From the cell containing the given text, extract its center point as (X, Y) coordinate. 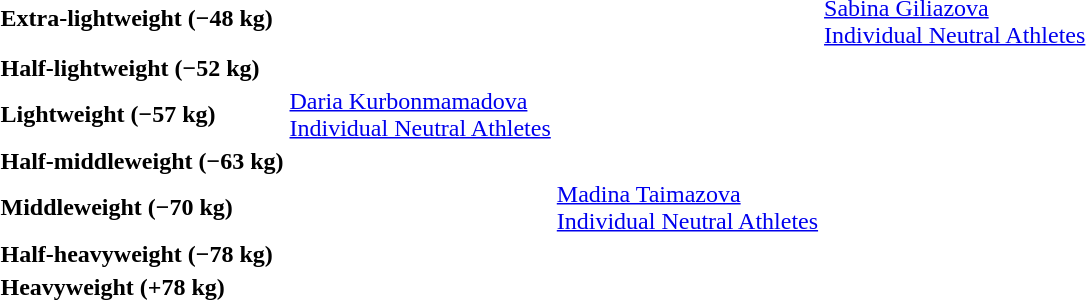
Madina TaimazovaIndividual Neutral Athletes (687, 208)
Daria KurbonmamadovaIndividual Neutral Athletes (420, 114)
